Find where the given text appears and provide that cell's center as [x, y] coordinate. 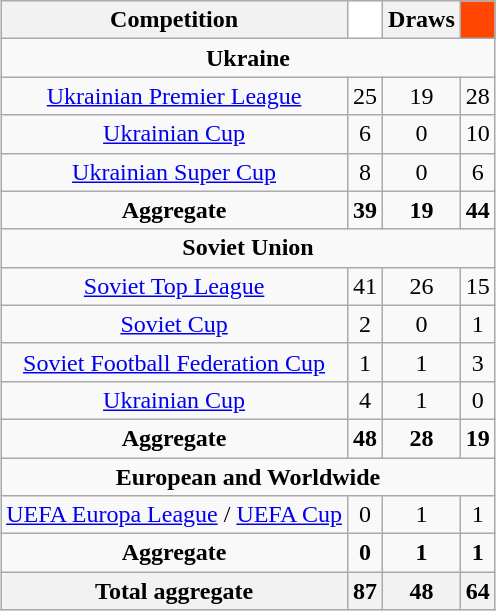
Soviet Union [248, 248]
41 [364, 286]
15 [478, 286]
64 [478, 591]
Draws [422, 20]
Total aggregate [174, 591]
Ukraine [248, 58]
Soviet Cup [174, 324]
25 [364, 96]
Ukrainian Super Cup [174, 172]
4 [364, 400]
39 [364, 210]
10 [478, 134]
26 [422, 286]
UEFA Europa League / UEFA Cup [174, 515]
Competition [174, 20]
87 [364, 591]
Soviet Top League [174, 286]
European and Worldwide [248, 477]
Soviet Football Federation Cup [174, 362]
44 [478, 210]
Ukrainian Premier League [174, 96]
2 [364, 324]
3 [478, 362]
8 [364, 172]
